Capture the cell that displays the provided text and extract its (X, Y) central coordinate. 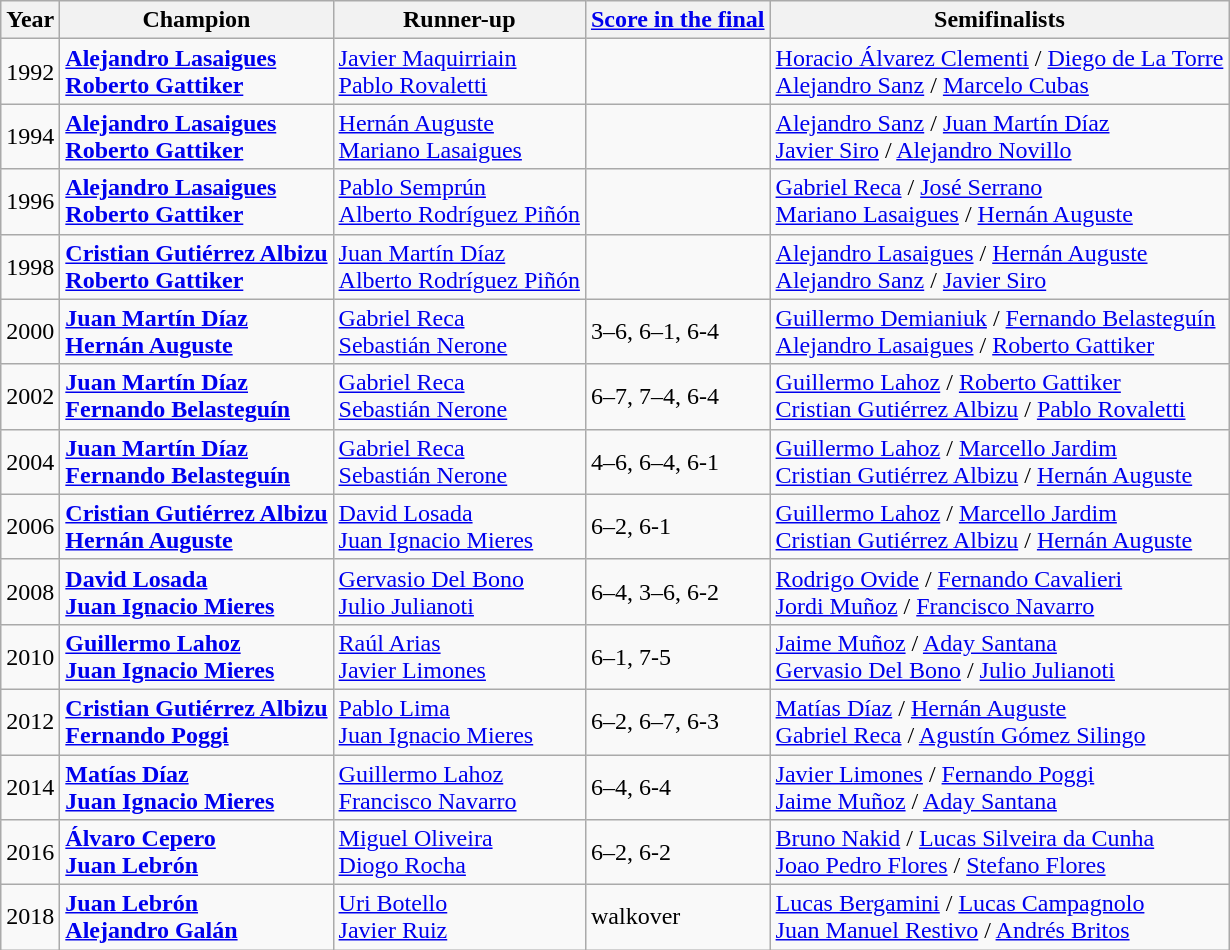
6–4, 3–6, 6-2 (678, 592)
Guillermo Lahoz / Roberto Gattiker Cristian Gutiérrez Albizu / Pablo Rovaletti (1000, 396)
2014 (30, 786)
Rodrigo Ovide / Fernando Cavalieri Jordi Muñoz / Francisco Navarro (1000, 592)
2010 (30, 656)
Cristian Gutiérrez Albizu Roberto Gattiker (196, 266)
4–6, 6–4, 6-1 (678, 462)
Javier Limones / Fernando Poggi Jaime Muñoz / Aday Santana (1000, 786)
Álvaro Cepero Juan Lebrón (196, 852)
Javier Maquirriain Pablo Rovaletti (459, 72)
6–2, 6-1 (678, 526)
Champion (196, 20)
Raúl Arias Javier Limones (459, 656)
Jaime Muñoz / Aday Santana Gervasio Del Bono / Julio Julianoti (1000, 656)
1992 (30, 72)
6–2, 6-2 (678, 852)
Juan Martín Díaz Alberto Rodríguez Piñón (459, 266)
Gabriel Reca / José Serrano Mariano Lasaigues / Hernán Auguste (1000, 202)
Runner-up (459, 20)
2012 (30, 722)
6–4, 6-4 (678, 786)
Horacio Álvarez Clementi / Diego de La Torre Alejandro Sanz / Marcelo Cubas (1000, 72)
Hernán Auguste Mariano Lasaigues (459, 136)
6–2, 6–7, 6-3 (678, 722)
2008 (30, 592)
Alejandro Sanz / Juan Martín Díaz Javier Siro / Alejandro Novillo (1000, 136)
6–7, 7–4, 6-4 (678, 396)
Alejandro Lasaigues / Hernán Auguste Alejandro Sanz / Javier Siro (1000, 266)
2002 (30, 396)
Year (30, 20)
Score in the final (678, 20)
Guillermo Lahoz Francisco Navarro (459, 786)
2006 (30, 526)
Guillermo Lahoz Juan Ignacio Mieres (196, 656)
1994 (30, 136)
Cristian Gutiérrez Albizu Fernando Poggi (196, 722)
Juan Lebrón Alejandro Galán (196, 918)
Lucas Bergamini / Lucas Campagnolo Juan Manuel Restivo / Andrés Britos (1000, 918)
2000 (30, 332)
6–1, 7-5 (678, 656)
Semifinalists (1000, 20)
3–6, 6–1, 6-4 (678, 332)
Uri Botello Javier Ruiz (459, 918)
1996 (30, 202)
Guillermo Demianiuk / Fernando Belasteguín Alejandro Lasaigues / Roberto Gattiker (1000, 332)
2016 (30, 852)
walkover (678, 918)
Gervasio Del Bono Julio Julianoti (459, 592)
2004 (30, 462)
Pablo Semprún Alberto Rodríguez Piñón (459, 202)
Pablo Lima Juan Ignacio Mieres (459, 722)
Bruno Nakid / Lucas Silveira da Cunha Joao Pedro Flores / Stefano Flores (1000, 852)
Juan Martín Díaz Hernán Auguste (196, 332)
2018 (30, 918)
1998 (30, 266)
Matías Díaz / Hernán Auguste Gabriel Reca / Agustín Gómez Silingo (1000, 722)
Cristian Gutiérrez Albizu Hernán Auguste (196, 526)
Miguel Oliveira Diogo Rocha (459, 852)
Matías Díaz Juan Ignacio Mieres (196, 786)
